Extract the (X, Y) coordinate from the center of the cell holding the provided text.  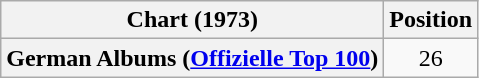
Position (431, 20)
German Albums (Offizielle Top 100) (192, 58)
Chart (1973) (192, 20)
26 (431, 58)
